Capture the cell that displays the provided text and extract its (X, Y) central coordinate. 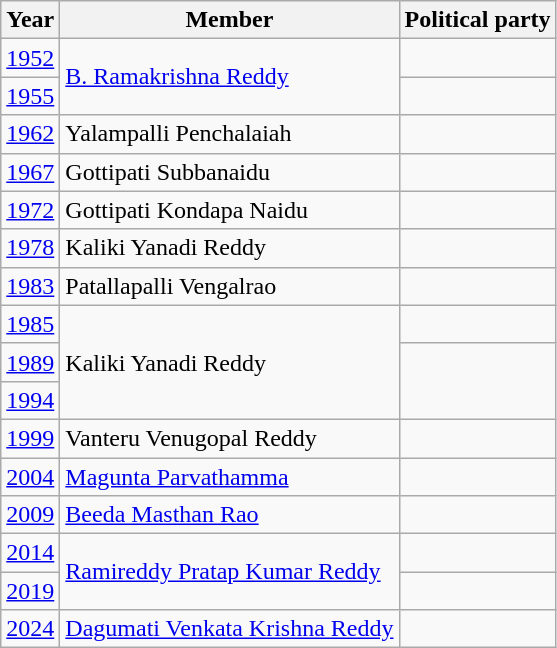
Gottipati Subbanaidu (230, 172)
1972 (30, 210)
Dagumati Venkata Krishna Reddy (230, 629)
Gottipati Kondapa Naidu (230, 210)
Year (30, 20)
2019 (30, 591)
1967 (30, 172)
1985 (30, 324)
2024 (30, 629)
Beeda Masthan Rao (230, 515)
Patallapalli Vengalrao (230, 286)
1952 (30, 58)
1962 (30, 134)
Member (230, 20)
1989 (30, 362)
B. Ramakrishna Reddy (230, 77)
2009 (30, 515)
Vanteru Venugopal Reddy (230, 438)
Ramireddy Pratap Kumar Reddy (230, 572)
1994 (30, 400)
1955 (30, 96)
1983 (30, 286)
Political party (478, 20)
1978 (30, 248)
2004 (30, 477)
Yalampalli Penchalaiah (230, 134)
2014 (30, 553)
Magunta Parvathamma (230, 477)
1999 (30, 438)
